Detect which cell encompasses the target text, then output its [X, Y] center coordinate. 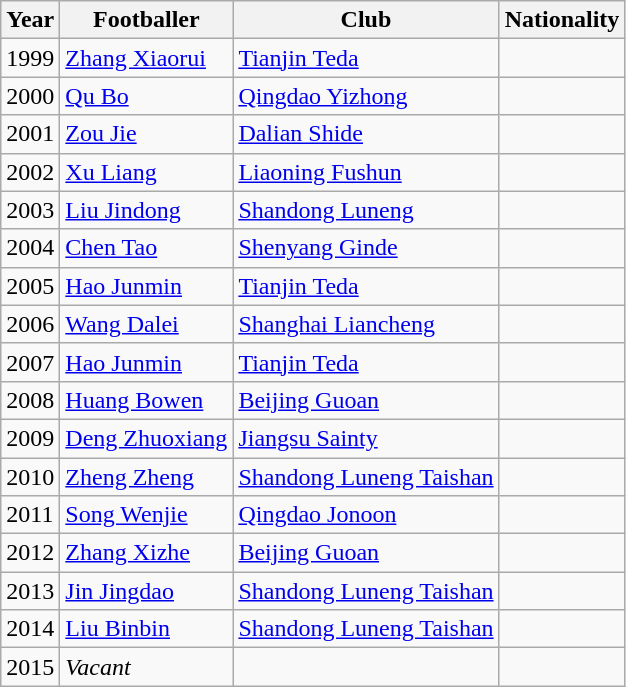
1999 [30, 58]
2009 [30, 438]
Shenyang Ginde [366, 248]
2000 [30, 96]
Liu Binbin [146, 629]
2007 [30, 362]
Footballer [146, 20]
2014 [30, 629]
2001 [30, 134]
Huang Bowen [146, 400]
Song Wenjie [146, 515]
Dalian Shide [366, 134]
2008 [30, 400]
2010 [30, 477]
2005 [30, 286]
2012 [30, 553]
Jin Jingdao [146, 591]
Qingdao Jonoon [366, 515]
Deng Zhuoxiang [146, 438]
Chen Tao [146, 248]
Shanghai Liancheng [366, 324]
Zheng Zheng [146, 477]
Club [366, 20]
Liaoning Fushun [366, 172]
Zou Jie [146, 134]
Jiangsu Sainty [366, 438]
2006 [30, 324]
2011 [30, 515]
Vacant [146, 667]
Nationality [562, 20]
Liu Jindong [146, 210]
Shandong Luneng [366, 210]
2015 [30, 667]
2003 [30, 210]
Zhang Xizhe [146, 553]
Zhang Xiaorui [146, 58]
2004 [30, 248]
Xu Liang [146, 172]
Qu Bo [146, 96]
Qingdao Yizhong [366, 96]
2013 [30, 591]
Year [30, 20]
2002 [30, 172]
Wang Dalei [146, 324]
